Scan for the cell matching the given text and deliver its [x, y] coordinate at center. 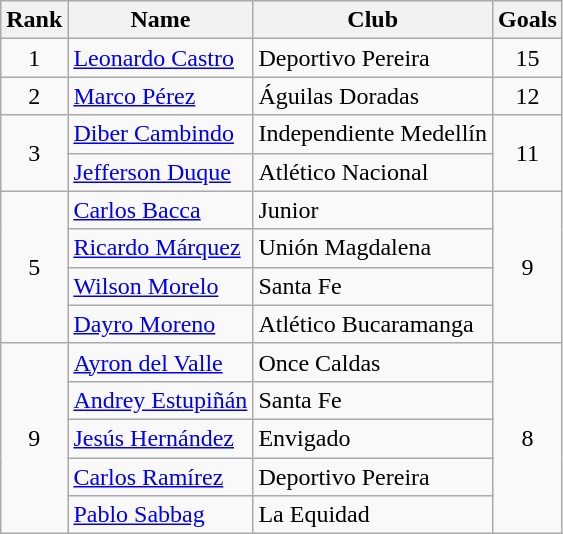
11 [528, 153]
Wilson Morelo [160, 286]
Atlético Bucaramanga [373, 324]
Club [373, 20]
1 [34, 58]
Andrey Estupiñán [160, 400]
3 [34, 153]
Independiente Medellín [373, 134]
Ayron del Valle [160, 362]
Once Caldas [373, 362]
Jefferson Duque [160, 172]
15 [528, 58]
Name [160, 20]
Águilas Doradas [373, 96]
Jesús Hernández [160, 438]
5 [34, 267]
Diber Cambindo [160, 134]
Unión Magdalena [373, 248]
Rank [34, 20]
Junior [373, 210]
Marco Pérez [160, 96]
12 [528, 96]
8 [528, 438]
Carlos Ramírez [160, 477]
Envigado [373, 438]
Leonardo Castro [160, 58]
Atlético Nacional [373, 172]
Pablo Sabbag [160, 515]
Goals [528, 20]
Ricardo Márquez [160, 248]
Dayro Moreno [160, 324]
Carlos Bacca [160, 210]
2 [34, 96]
La Equidad [373, 515]
